Scan for the cell matching the given text and deliver its (X, Y) coordinate at center. 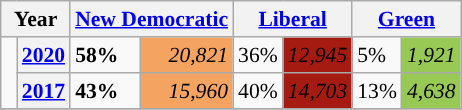
12,945 (318, 55)
5% (377, 55)
Liberal (292, 19)
Green (406, 19)
40% (258, 91)
13% (377, 91)
2020 (44, 55)
4,638 (432, 91)
58% (106, 55)
14,703 (318, 91)
15,960 (187, 91)
New Democratic (152, 19)
Year (36, 19)
20,821 (187, 55)
43% (106, 91)
1,921 (432, 55)
2017 (44, 91)
36% (258, 55)
